Determine the [x, y] coordinate at the center of the cell enclosing the given text.  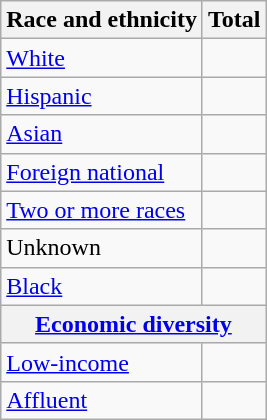
Unknown [102, 248]
Low-income [102, 362]
Affluent [102, 400]
Hispanic [102, 96]
Two or more races [102, 210]
Black [102, 286]
White [102, 58]
Foreign national [102, 172]
Total [234, 20]
Economic diversity [134, 324]
Race and ethnicity [102, 20]
Asian [102, 134]
